Capture the cell that displays the provided text and extract its [x, y] central coordinate. 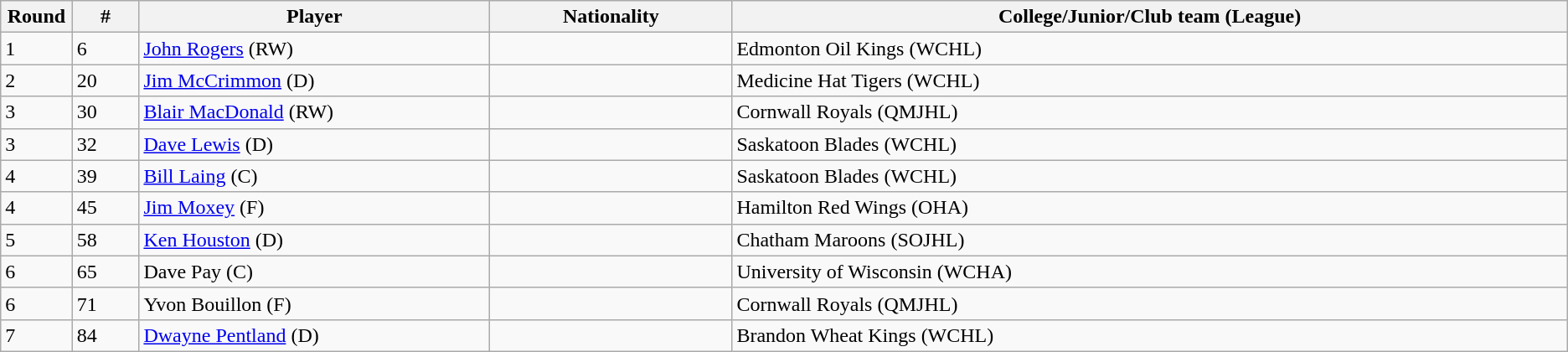
Jim Moxey (F) [315, 208]
58 [106, 240]
John Rogers (RW) [315, 49]
65 [106, 272]
45 [106, 208]
5 [37, 240]
Blair MacDonald (RW) [315, 112]
39 [106, 176]
30 [106, 112]
Ken Houston (D) [315, 240]
Dave Lewis (D) [315, 144]
Medicine Hat Tigers (WCHL) [1149, 80]
71 [106, 303]
84 [106, 335]
Dave Pay (C) [315, 272]
# [106, 17]
Yvon Bouillon (F) [315, 303]
Chatham Maroons (SOJHL) [1149, 240]
32 [106, 144]
Nationality [611, 17]
1 [37, 49]
Round [37, 17]
Brandon Wheat Kings (WCHL) [1149, 335]
Player [315, 17]
Hamilton Red Wings (OHA) [1149, 208]
2 [37, 80]
Jim McCrimmon (D) [315, 80]
20 [106, 80]
Edmonton Oil Kings (WCHL) [1149, 49]
Bill Laing (C) [315, 176]
7 [37, 335]
University of Wisconsin (WCHA) [1149, 272]
College/Junior/Club team (League) [1149, 17]
Dwayne Pentland (D) [315, 335]
